Locate the cell with the specified text and output its (x, y) center coordinate. 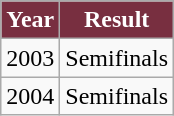
2003 (30, 58)
2004 (30, 96)
Result (117, 20)
Year (30, 20)
